Identify which cell holds the provided text, then report its [x, y] central coordinate. 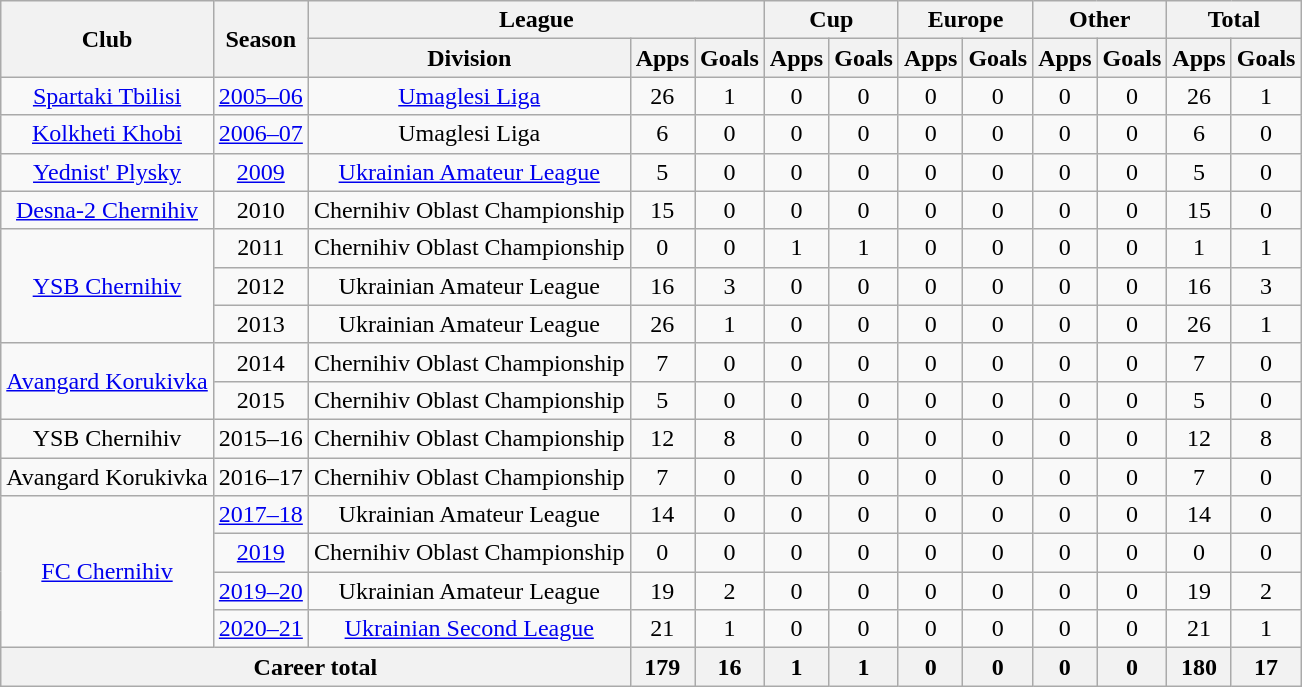
Division [469, 58]
Total [1234, 20]
2019 [260, 553]
2013 [260, 324]
2019–20 [260, 591]
Desna-2 Chernihiv [108, 210]
Kolkheti Khobi [108, 134]
2016–17 [260, 477]
Spartaki Tbilisi [108, 96]
Season [260, 39]
League [536, 20]
2011 [260, 248]
Other [1100, 20]
Europe [965, 20]
Career total [316, 667]
Ukrainian Second League [469, 629]
17 [1266, 667]
2020–21 [260, 629]
2014 [260, 362]
2005–06 [260, 96]
2017–18 [260, 515]
2015–16 [260, 438]
Cup [831, 20]
Yednist' Plysky [108, 172]
180 [1199, 667]
Club [108, 39]
2009 [260, 172]
2010 [260, 210]
179 [662, 667]
2012 [260, 286]
FC Chernihiv [108, 572]
2006–07 [260, 134]
2015 [260, 400]
